Capture the cell that displays the provided text and extract its [X, Y] central coordinate. 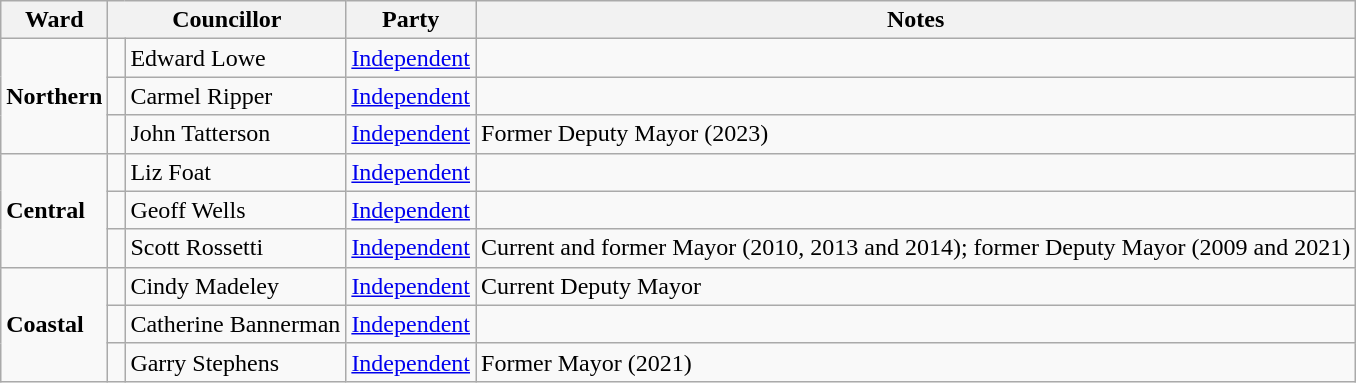
Central [54, 210]
Garry Stephens [236, 362]
Party [411, 20]
Carmel Ripper [236, 96]
Northern [54, 96]
Notes [916, 20]
Former Deputy Mayor (2023) [916, 134]
Councillor [227, 20]
Ward [54, 20]
Geoff Wells [236, 210]
Liz Foat [236, 172]
Scott Rossetti [236, 248]
Current and former Mayor (2010, 2013 and 2014); former Deputy Mayor (2009 and 2021) [916, 248]
Coastal [54, 324]
Cindy Madeley [236, 286]
Current Deputy Mayor [916, 286]
John Tatterson [236, 134]
Edward Lowe [236, 58]
Former Mayor (2021) [916, 362]
Catherine Bannerman [236, 324]
